Pinpoint the cell where the given text exists, returning its (x, y) midpoint coordinate. 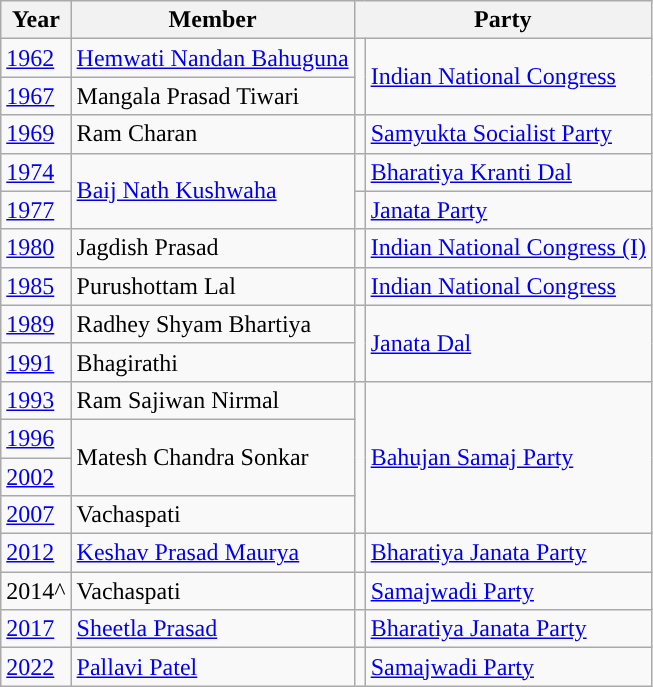
Hemwati Nandan Bahuguna (212, 58)
1974 (36, 172)
Indian National Congress (I) (508, 248)
Radhey Shyam Bhartiya (212, 324)
Pallavi Patel (212, 667)
Mangala Prasad Tiwari (212, 96)
1991 (36, 362)
Ram Charan (212, 134)
Party (502, 20)
Matesh Chandra Sonkar (212, 457)
Bhagirathi (212, 362)
2007 (36, 515)
1993 (36, 400)
Ram Sajiwan Nirmal (212, 400)
1962 (36, 58)
1969 (36, 134)
Sheetla Prasad (212, 629)
Purushottam Lal (212, 286)
1989 (36, 324)
2002 (36, 477)
2014^ (36, 591)
Keshav Prasad Maurya (212, 553)
1980 (36, 248)
Bahujan Samaj Party (508, 457)
2012 (36, 553)
2022 (36, 667)
2017 (36, 629)
1985 (36, 286)
1996 (36, 438)
Janata Dal (508, 343)
1977 (36, 210)
Year (36, 20)
Jagdish Prasad (212, 248)
Bharatiya Kranti Dal (508, 172)
Member (212, 20)
Janata Party (508, 210)
1967 (36, 96)
Baij Nath Kushwaha (212, 191)
Samyukta Socialist Party (508, 134)
